Return [X, Y] of the center of cell containing provided text 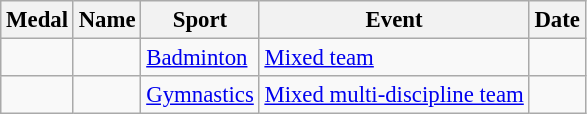
Mixed multi-discipline team [394, 95]
Date [557, 20]
Name [107, 20]
Gymnastics [200, 95]
Badminton [200, 58]
Sport [200, 20]
Mixed team [394, 58]
Event [394, 20]
Medal [38, 20]
